For the text-containing cell, return its midpoint in [x, y] coordinate format. 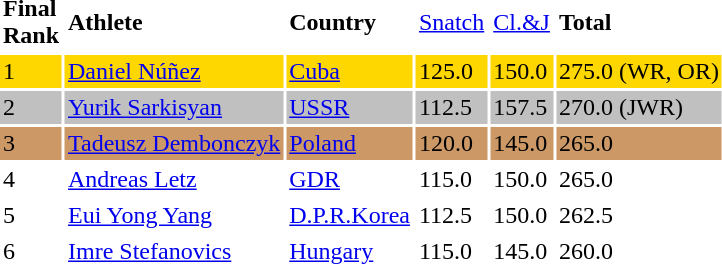
125.0 [452, 72]
275.0 (WR, OR) [639, 72]
Poland [350, 144]
Tadeusz Dembonczyk [174, 144]
4 [31, 180]
3 [31, 144]
270.0 (JWR) [639, 108]
1 [31, 72]
145.0 [522, 144]
Andreas Letz [174, 180]
157.5 [522, 108]
Cuba [350, 72]
2 [31, 108]
USSR [350, 108]
Yurik Sarkisyan [174, 108]
5 [31, 216]
120.0 [452, 144]
D.P.R.Korea [350, 216]
Eui Yong Yang [174, 216]
115.0 [452, 180]
GDR [350, 180]
262.5 [639, 216]
Daniel Núñez [174, 72]
